For the text-containing cell, return its midpoint in [x, y] coordinate format. 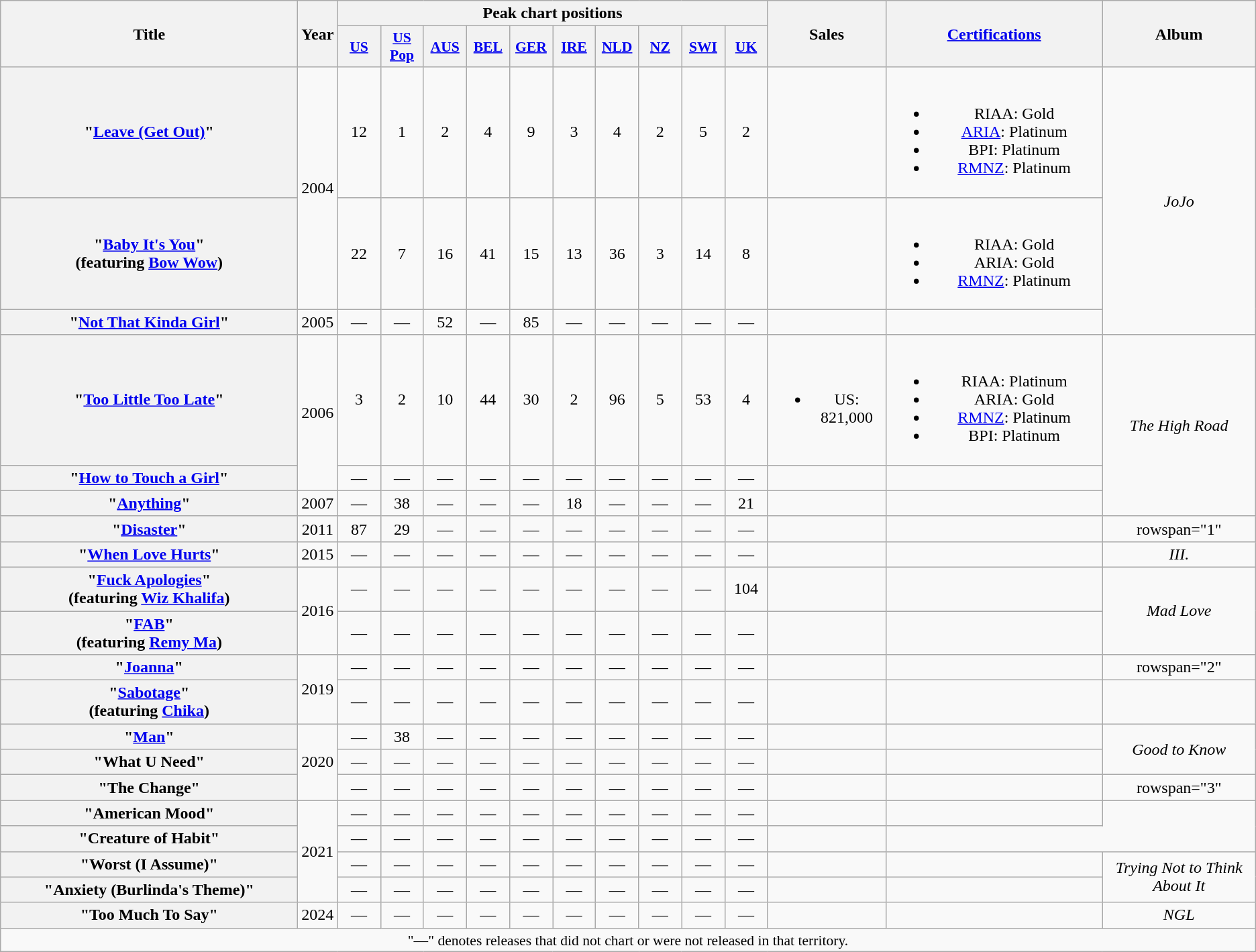
"Sabotage"(featuring Chika) [149, 702]
29 [402, 529]
"Worst (I Assume)" [149, 864]
104 [746, 589]
2011 [318, 529]
RIAA: PlatinumARIA: GoldRMNZ: PlatinumBPI: Platinum [994, 400]
Sales [827, 34]
IRE [574, 47]
AUS [445, 47]
NLD [617, 47]
Certifications [994, 34]
rowspan="1" [1179, 529]
"Anything" [149, 503]
14 [703, 254]
SWI [703, 47]
2015 [318, 554]
2004 [318, 188]
"Disaster" [149, 529]
18 [574, 503]
"Not That Kinda Girl" [149, 322]
US: 821,000 [827, 400]
US Pop [402, 47]
US [359, 47]
2019 [318, 690]
"Joanna" [149, 668]
53 [703, 400]
"Leave (Get Out)" [149, 132]
87 [359, 529]
III. [1179, 554]
15 [531, 254]
7 [402, 254]
"The Change" [149, 788]
"What U Need" [149, 762]
"—" denotes releases that did not chart or were not released in that territory. [628, 940]
"American Mood" [149, 813]
36 [617, 254]
44 [488, 400]
GER [531, 47]
UK [746, 47]
16 [445, 254]
"Too Much To Say" [149, 915]
9 [531, 132]
Year [318, 34]
rowspan="2" [1179, 668]
2020 [318, 762]
12 [359, 132]
RIAA: GoldARIA: GoldRMNZ: Platinum [994, 254]
"FAB" (featuring Remy Ma) [149, 632]
"When Love Hurts" [149, 554]
2005 [318, 322]
13 [574, 254]
NGL [1179, 915]
"How to Touch a Girl" [149, 478]
21 [746, 503]
41 [488, 254]
NZ [660, 47]
The High Road [1179, 425]
Trying Not to Think About It [1179, 877]
RIAA: GoldARIA: PlatinumBPI: PlatinumRMNZ: Platinum [994, 132]
30 [531, 400]
Good to Know [1179, 749]
2024 [318, 915]
52 [445, 322]
96 [617, 400]
2021 [318, 851]
2016 [318, 611]
"Too Little Too Late" [149, 400]
8 [746, 254]
"Anxiety (Burlinda's Theme)" [149, 890]
"Fuck Apologies"(featuring Wiz Khalifa) [149, 589]
"Man" [149, 737]
Peak chart positions [553, 13]
10 [445, 400]
2006 [318, 413]
85 [531, 322]
Album [1179, 34]
"Creature of Habit" [149, 839]
2007 [318, 503]
"Baby It's You"(featuring Bow Wow) [149, 254]
BEL [488, 47]
1 [402, 132]
JoJo [1179, 201]
Mad Love [1179, 611]
rowspan="3" [1179, 788]
Title [149, 34]
22 [359, 254]
